Search for the cell housing the specified text and yield its [X, Y] center coordinate. 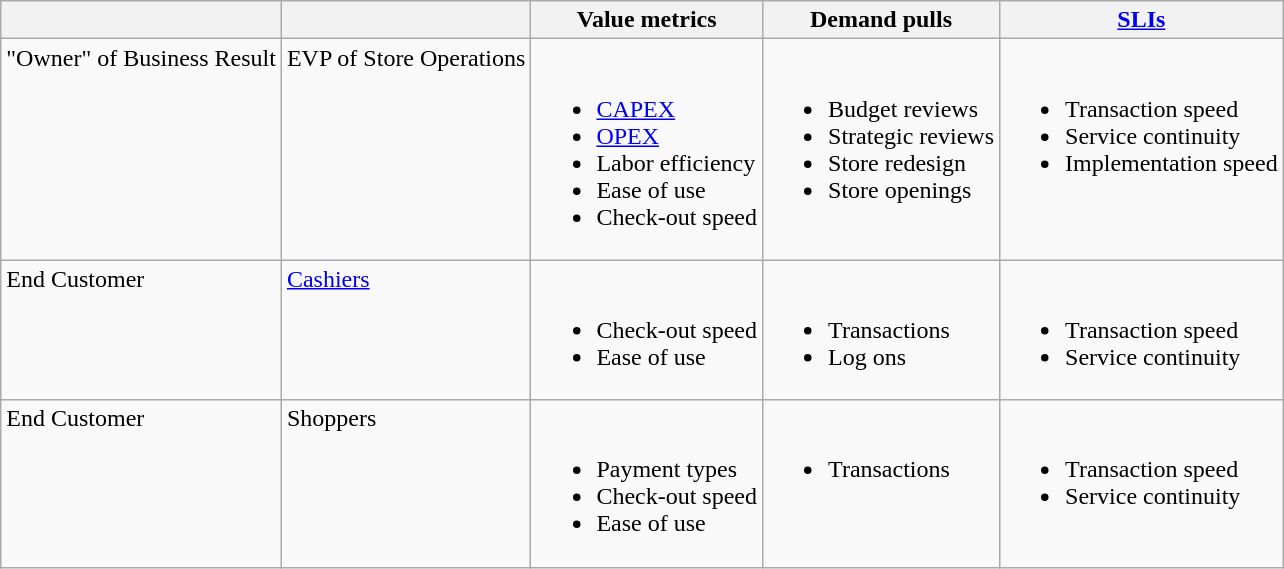
SLIs [1142, 20]
Payment typesCheck-out speedEase of use [647, 484]
Transactions [882, 484]
TransactionsLog ons [882, 330]
Demand pulls [882, 20]
CAPEXOPEXLabor efficiencyEase of useCheck-out speed [647, 150]
Value metrics [647, 20]
Budget reviewsStrategic reviewsStore redesignStore openings [882, 150]
Shoppers [406, 484]
EVP of Store Operations [406, 150]
"Owner" of Business Result [142, 150]
Check-out speedEase of use [647, 330]
Transaction speedService continuityImplementation speed [1142, 150]
Cashiers [406, 330]
